For the text-containing cell, return its midpoint in [X, Y] coordinate format. 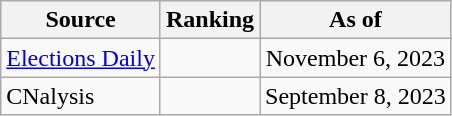
September 8, 2023 [356, 96]
CNalysis [81, 96]
Source [81, 20]
Elections Daily [81, 58]
Ranking [210, 20]
November 6, 2023 [356, 58]
As of [356, 20]
